Find where the given text appears and provide that cell's center as (X, Y) coordinate. 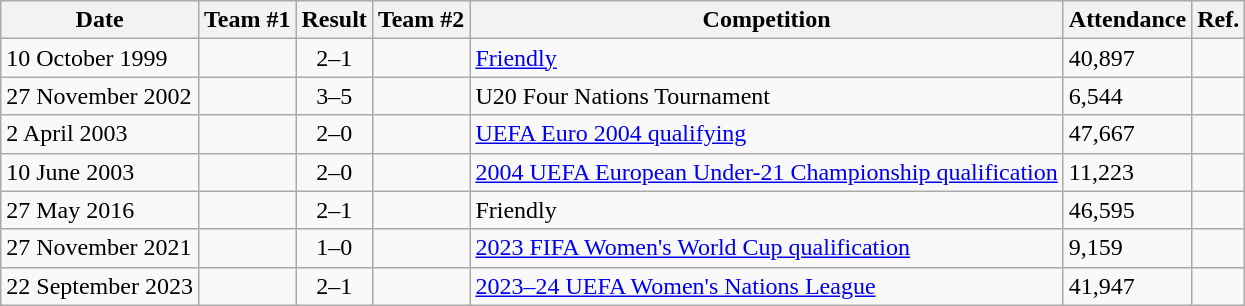
10 October 1999 (100, 58)
6,544 (1127, 96)
27 November 2002 (100, 96)
10 June 2003 (100, 172)
40,897 (1127, 58)
27 November 2021 (100, 248)
46,595 (1127, 210)
2023–24 UEFA Women's Nations League (766, 286)
Team #1 (247, 20)
Date (100, 20)
3–5 (334, 96)
47,667 (1127, 134)
Result (334, 20)
Competition (766, 20)
2004 UEFA European Under-21 Championship qualification (766, 172)
1–0 (334, 248)
Ref. (1218, 20)
41,947 (1127, 286)
11,223 (1127, 172)
Attendance (1127, 20)
UEFA Euro 2004 qualifying (766, 134)
2023 FIFA Women's World Cup qualification (766, 248)
27 May 2016 (100, 210)
2 April 2003 (100, 134)
9,159 (1127, 248)
U20 Four Nations Tournament (766, 96)
Team #2 (421, 20)
22 September 2023 (100, 286)
